Detect which cell encompasses the target text, then output its [x, y] center coordinate. 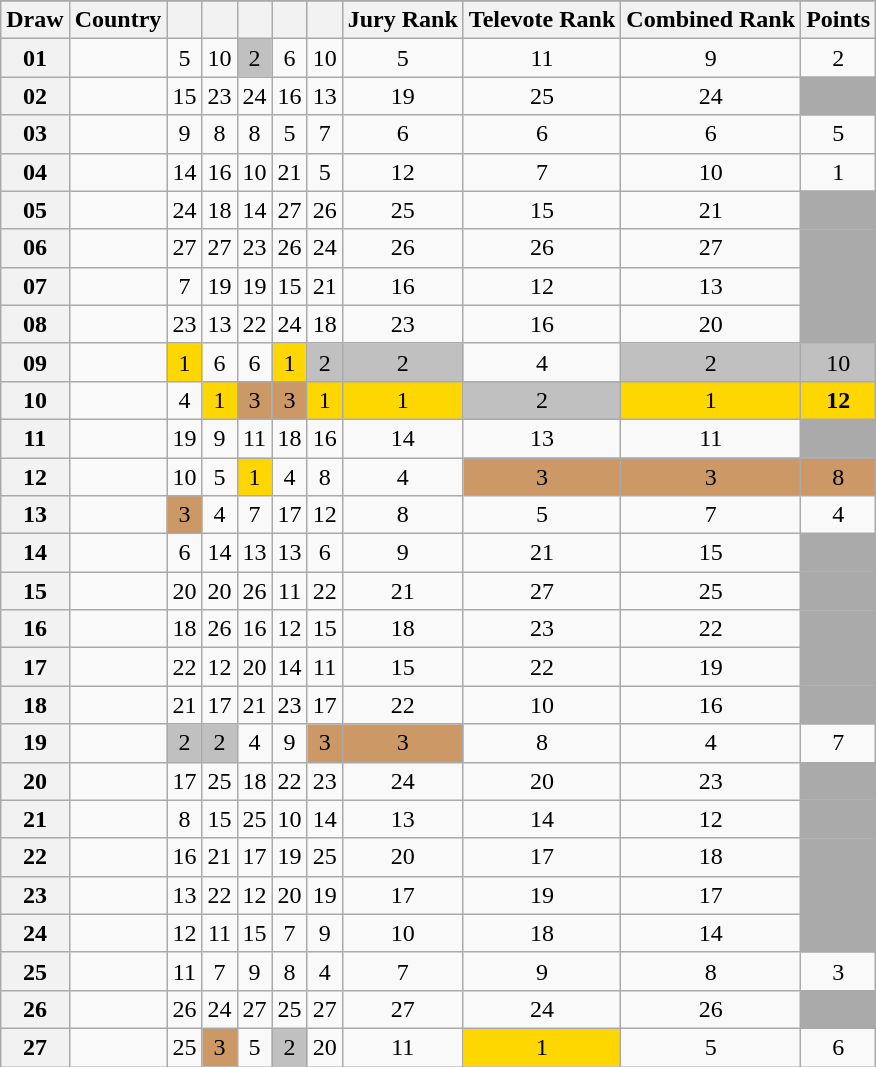
06 [35, 248]
04 [35, 172]
Combined Rank [711, 20]
05 [35, 210]
Draw [35, 20]
02 [35, 96]
08 [35, 324]
Country [118, 20]
Points [838, 20]
01 [35, 58]
Televote Rank [542, 20]
03 [35, 134]
09 [35, 362]
07 [35, 286]
Jury Rank [402, 20]
